Pinpoint the cell where the given text exists, returning its [X, Y] midpoint coordinate. 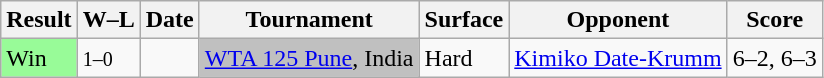
Win [39, 58]
WTA 125 Pune, India [309, 58]
6–2, 6–3 [774, 58]
Score [774, 20]
Tournament [309, 20]
W–L [108, 20]
Hard [464, 58]
1–0 [108, 58]
Surface [464, 20]
Opponent [618, 20]
Date [170, 20]
Kimiko Date-Krumm [618, 58]
Result [39, 20]
